Search for the cell housing the specified text and yield its [x, y] center coordinate. 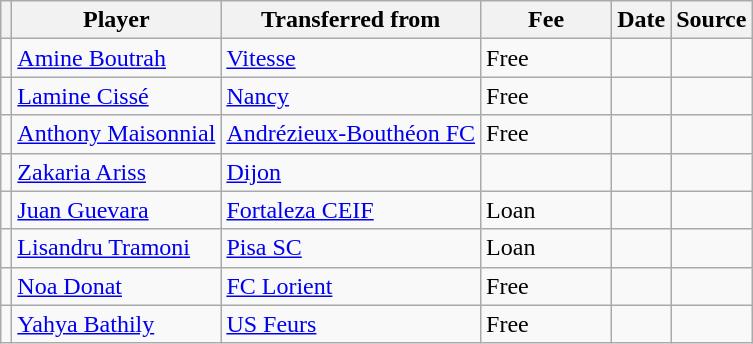
Nancy [351, 96]
Juan Guevara [116, 210]
Player [116, 20]
Yahya Bathily [116, 324]
Andrézieux-Bouthéon FC [351, 134]
Vitesse [351, 58]
Fee [546, 20]
Source [712, 20]
Transferred from [351, 20]
Lisandru Tramoni [116, 248]
Pisa SC [351, 248]
FC Lorient [351, 286]
US Feurs [351, 324]
Dijon [351, 172]
Lamine Cissé [116, 96]
Noa Donat [116, 286]
Amine Boutrah [116, 58]
Zakaria Ariss [116, 172]
Date [642, 20]
Fortaleza CEIF [351, 210]
Anthony Maisonnial [116, 134]
